Provide the (X, Y) coordinate of the cell's center where the given text is located.  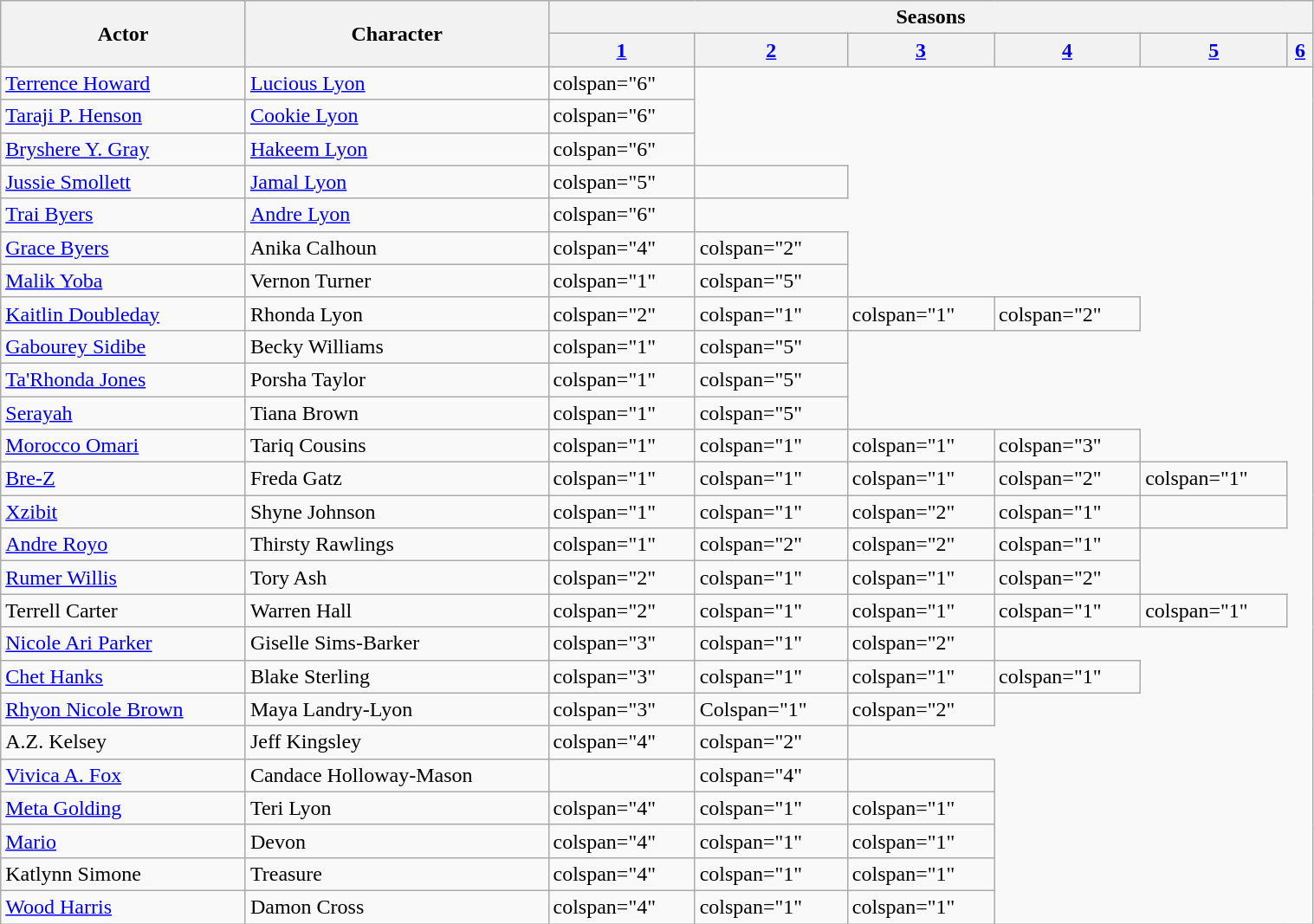
Jamal Lyon (397, 182)
Wood Harris (123, 907)
5 (1214, 50)
Jeff Kingsley (397, 742)
Tiana Brown (397, 413)
Chet Hanks (123, 676)
Devon (397, 841)
Mario (123, 841)
Ta'Rhonda Jones (123, 379)
Malik Yoba (123, 281)
Tory Ash (397, 578)
Terrell Carter (123, 611)
Actor (123, 34)
A.Z. Kelsey (123, 742)
Seasons (930, 17)
Cookie Lyon (397, 116)
Jussie Smollett (123, 182)
Porsha Taylor (397, 379)
Terrence Howard (123, 83)
Becky Williams (397, 346)
Character (397, 34)
Nicole Ari Parker (123, 643)
Lucious Lyon (397, 83)
Colspan="1" (771, 709)
Teri Lyon (397, 808)
Blake Sterling (397, 676)
Warren Hall (397, 611)
Katlynn Simone (123, 874)
Gabourey Sidibe (123, 346)
Damon Cross (397, 907)
2 (771, 50)
Freda Gatz (397, 479)
Maya Landry-Lyon (397, 709)
Hakeem Lyon (397, 149)
Andre Royo (123, 545)
Trai Byers (123, 215)
Treasure (397, 874)
Anika Calhoun (397, 248)
Morocco Omari (123, 446)
Xzibit (123, 512)
Thirsty Rawlings (397, 545)
Serayah (123, 413)
Rhonda Lyon (397, 313)
Vivica A. Fox (123, 775)
Bryshere Y. Gray (123, 149)
Giselle Sims-Barker (397, 643)
Taraji P. Henson (123, 116)
Tariq Cousins (397, 446)
Grace Byers (123, 248)
Rhyon Nicole Brown (123, 709)
Shyne Johnson (397, 512)
3 (920, 50)
Candace Holloway-Mason (397, 775)
Kaitlin Doubleday (123, 313)
4 (1067, 50)
6 (1300, 50)
Vernon Turner (397, 281)
1 (622, 50)
Bre-Z (123, 479)
Meta Golding (123, 808)
Andre Lyon (397, 215)
Rumer Willis (123, 578)
